Find where the given text appears and provide that cell's center as [X, Y] coordinate. 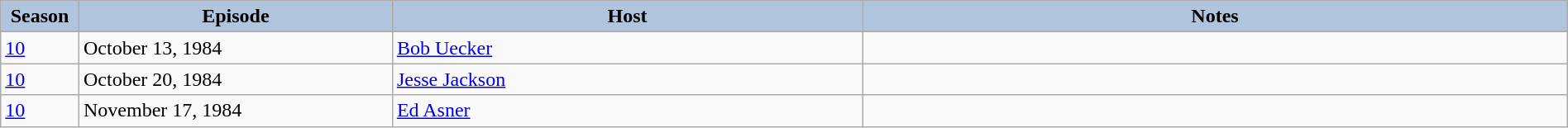
October 20, 1984 [235, 79]
Ed Asner [627, 111]
Notes [1216, 17]
Host [627, 17]
November 17, 1984 [235, 111]
Jesse Jackson [627, 79]
Season [40, 17]
Bob Uecker [627, 48]
Episode [235, 17]
October 13, 1984 [235, 48]
